Return the (x, y) coordinate for the center point of the cell that contains the specified text.  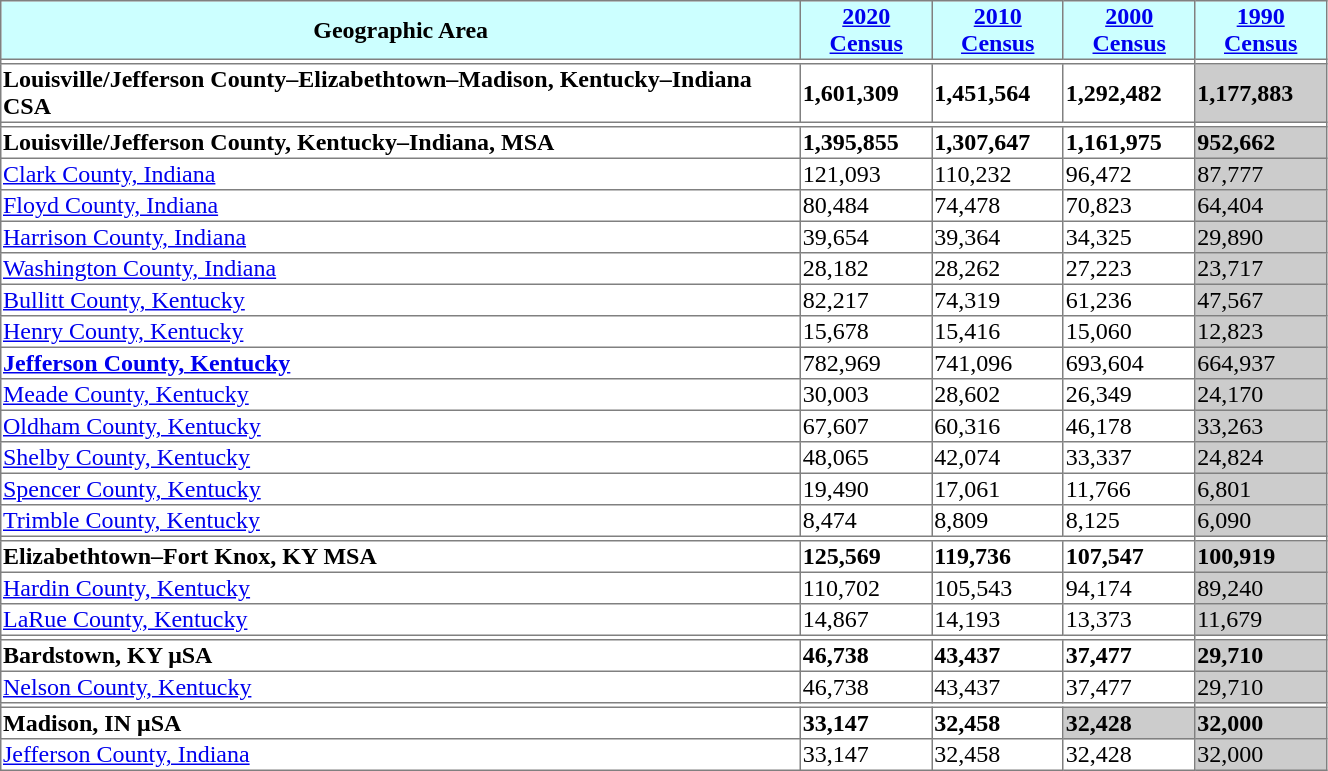
60,316 (998, 426)
12,823 (1261, 332)
26,349 (1128, 395)
100,919 (1261, 557)
14,867 (866, 620)
96,472 (1128, 174)
28,182 (866, 269)
67,607 (866, 426)
1,292,482 (1128, 93)
110,702 (866, 588)
8,125 (1128, 521)
Washington County, Indiana (401, 269)
1,307,647 (998, 143)
782,969 (866, 363)
42,074 (998, 458)
61,236 (1128, 300)
Elizabethtown–Fort Knox, KY MSA (401, 557)
11,766 (1128, 489)
Madison, IN μSA (401, 723)
30,003 (866, 395)
14,193 (998, 620)
1,451,564 (998, 93)
11,679 (1261, 620)
1,177,883 (1261, 93)
2010 Census (998, 30)
Oldham County, Kentucky (401, 426)
24,824 (1261, 458)
125,569 (866, 557)
107,547 (1128, 557)
89,240 (1261, 588)
64,404 (1261, 206)
Spencer County, Kentucky (401, 489)
34,325 (1128, 237)
Floyd County, Indiana (401, 206)
29,890 (1261, 237)
2020 Census (866, 30)
8,809 (998, 521)
Nelson County, Kentucky (401, 687)
Jefferson County, Indiana (401, 755)
741,096 (998, 363)
119,736 (998, 557)
Trimble County, Kentucky (401, 521)
28,262 (998, 269)
39,654 (866, 237)
Bardstown, KY μSA (401, 656)
Shelby County, Kentucky (401, 458)
28,602 (998, 395)
82,217 (866, 300)
80,484 (866, 206)
13,373 (1128, 620)
Hardin County, Kentucky (401, 588)
1,601,309 (866, 93)
Bullitt County, Kentucky (401, 300)
15,678 (866, 332)
8,474 (866, 521)
2000 Census (1128, 30)
47,567 (1261, 300)
Meade County, Kentucky (401, 395)
1,161,975 (1128, 143)
Harrison County, Indiana (401, 237)
Louisville/Jefferson County–Elizabethtown–Madison, Kentucky–Indiana CSA (401, 93)
Geographic Area (401, 30)
952,662 (1261, 143)
74,478 (998, 206)
1990 Census (1261, 30)
Henry County, Kentucky (401, 332)
87,777 (1261, 174)
94,174 (1128, 588)
70,823 (1128, 206)
39,364 (998, 237)
1,395,855 (866, 143)
Louisville/Jefferson County, Kentucky–Indiana, MSA (401, 143)
15,060 (1128, 332)
17,061 (998, 489)
664,937 (1261, 363)
Jefferson County, Kentucky (401, 363)
74,319 (998, 300)
121,093 (866, 174)
15,416 (998, 332)
6,090 (1261, 521)
105,543 (998, 588)
Clark County, Indiana (401, 174)
6,801 (1261, 489)
33,337 (1128, 458)
110,232 (998, 174)
46,178 (1128, 426)
27,223 (1128, 269)
693,604 (1128, 363)
LaRue County, Kentucky (401, 620)
48,065 (866, 458)
19,490 (866, 489)
24,170 (1261, 395)
23,717 (1261, 269)
33,263 (1261, 426)
